Identify which cell holds the provided text, then report its [x, y] central coordinate. 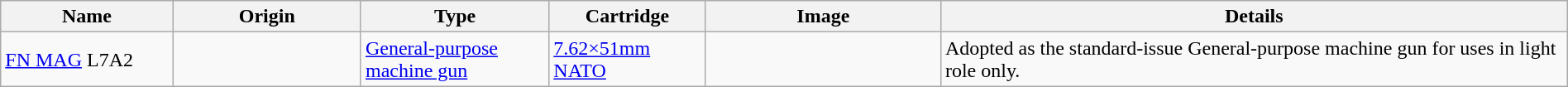
Origin [266, 17]
7.62×51mm NATO [627, 60]
FN MAG L7A2 [87, 60]
Type [455, 17]
Adopted as the standard-issue General-purpose machine gun for uses in light role only. [1254, 60]
Details [1254, 17]
Image [823, 17]
Cartridge [627, 17]
Name [87, 17]
General-purpose machine gun [455, 60]
